Detect which cell encompasses the target text, then output its (X, Y) center coordinate. 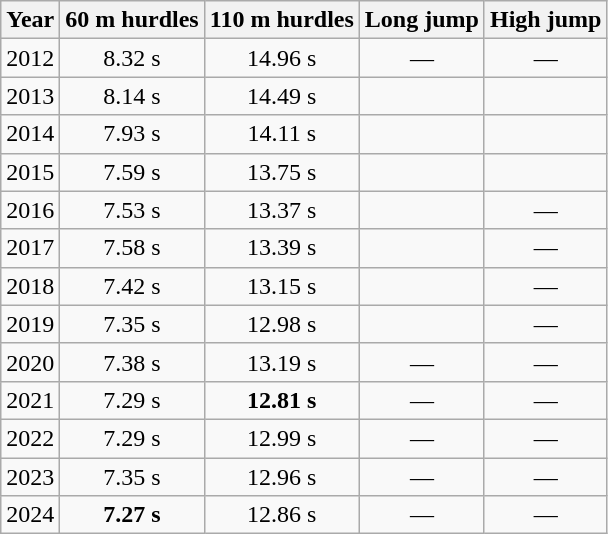
12.96 s (282, 477)
2018 (30, 286)
7.53 s (132, 210)
7.58 s (132, 248)
7.38 s (132, 362)
13.39 s (282, 248)
2019 (30, 324)
2020 (30, 362)
8.32 s (132, 58)
8.14 s (132, 96)
7.27 s (132, 515)
13.15 s (282, 286)
12.99 s (282, 438)
14.96 s (282, 58)
110 m hurdles (282, 20)
2014 (30, 134)
2013 (30, 96)
2015 (30, 172)
13.19 s (282, 362)
13.75 s (282, 172)
14.49 s (282, 96)
2012 (30, 58)
12.98 s (282, 324)
60 m hurdles (132, 20)
2024 (30, 515)
12.81 s (282, 400)
2021 (30, 400)
13.37 s (282, 210)
7.93 s (132, 134)
2017 (30, 248)
2022 (30, 438)
7.59 s (132, 172)
Long jump (422, 20)
Year (30, 20)
14.11 s (282, 134)
2023 (30, 477)
7.42 s (132, 286)
2016 (30, 210)
12.86 s (282, 515)
High jump (545, 20)
